Search for the cell housing the specified text and yield its [x, y] center coordinate. 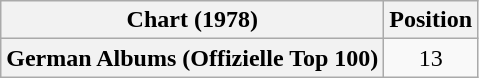
13 [431, 58]
Position [431, 20]
Chart (1978) [192, 20]
German Albums (Offizielle Top 100) [192, 58]
